Locate the cell with the specified text and output its [X, Y] center coordinate. 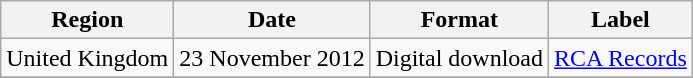
23 November 2012 [272, 58]
Region [88, 20]
Format [459, 20]
United Kingdom [88, 58]
RCA Records [621, 58]
Date [272, 20]
Digital download [459, 58]
Label [621, 20]
